Identify which cell holds the provided text, then report its (X, Y) central coordinate. 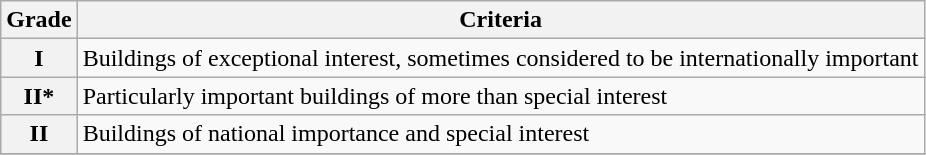
Buildings of national importance and special interest (500, 134)
Criteria (500, 20)
I (39, 58)
Buildings of exceptional interest, sometimes considered to be internationally important (500, 58)
Particularly important buildings of more than special interest (500, 96)
II* (39, 96)
Grade (39, 20)
II (39, 134)
